For the text-containing cell, return its midpoint in (x, y) coordinate format. 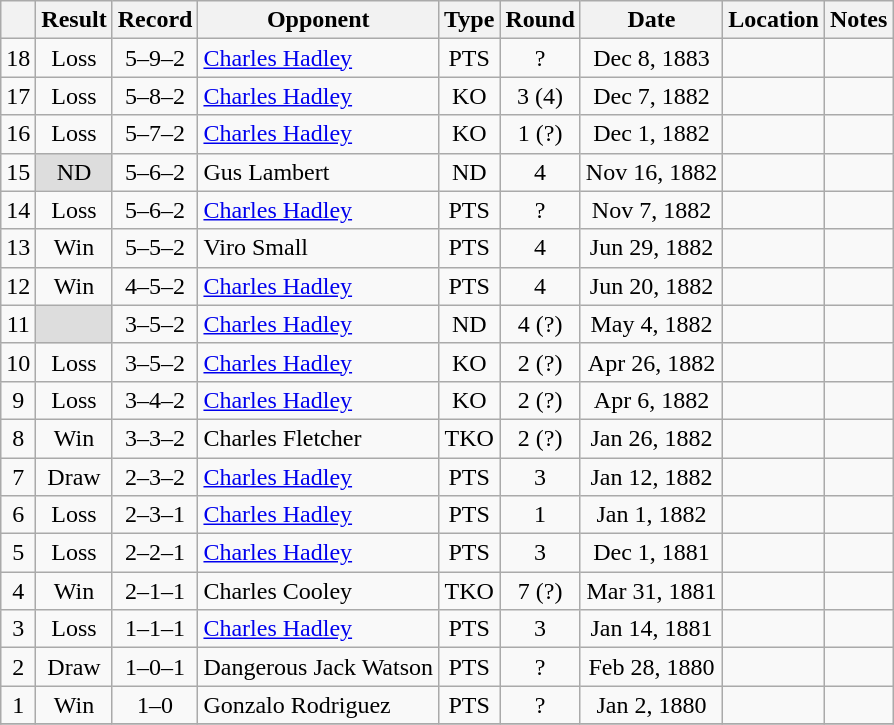
Opponent (318, 20)
Dangerous Jack Watson (318, 667)
15 (18, 172)
2–2–1 (155, 553)
Mar 31, 1881 (651, 591)
14 (18, 210)
12 (18, 286)
1 (?) (540, 134)
2–3–2 (155, 477)
Dec 1, 1881 (651, 553)
5 (18, 553)
Jan 14, 1881 (651, 629)
Jan 12, 1882 (651, 477)
8 (18, 438)
2–3–1 (155, 515)
3–3–2 (155, 438)
Dec 8, 1883 (651, 58)
16 (18, 134)
18 (18, 58)
4–5–2 (155, 286)
7 (18, 477)
Gonzalo Rodriguez (318, 705)
2–1–1 (155, 591)
2 (18, 667)
1–0–1 (155, 667)
7 (?) (540, 591)
1–1–1 (155, 629)
Viro Small (318, 248)
Jan 2, 1880 (651, 705)
10 (18, 362)
Notes (858, 20)
Jun 29, 1882 (651, 248)
Location (774, 20)
13 (18, 248)
5–8–2 (155, 96)
Charles Cooley (318, 591)
Charles Fletcher (318, 438)
Nov 7, 1882 (651, 210)
5–7–2 (155, 134)
Round (540, 20)
Jan 26, 1882 (651, 438)
3–4–2 (155, 400)
Gus Lambert (318, 172)
Apr 6, 1882 (651, 400)
Feb 28, 1880 (651, 667)
Jun 20, 1882 (651, 286)
5–5–2 (155, 248)
4 (?) (540, 324)
Apr 26, 1882 (651, 362)
1–0 (155, 705)
Record (155, 20)
9 (18, 400)
11 (18, 324)
3 (4) (540, 96)
Jan 1, 1882 (651, 515)
6 (18, 515)
Result (74, 20)
Nov 16, 1882 (651, 172)
17 (18, 96)
Dec 1, 1882 (651, 134)
Date (651, 20)
Dec 7, 1882 (651, 96)
Type (470, 20)
May 4, 1882 (651, 324)
5–9–2 (155, 58)
